From the cell containing the given text, extract its center point as (x, y) coordinate. 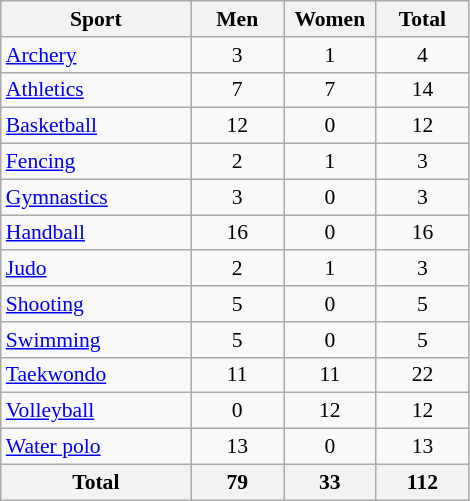
112 (422, 482)
Basketball (96, 126)
Fencing (96, 162)
Men (238, 19)
Handball (96, 233)
Judo (96, 269)
14 (422, 90)
Gymnastics (96, 197)
Shooting (96, 304)
79 (238, 482)
33 (330, 482)
Water polo (96, 447)
Swimming (96, 340)
4 (422, 55)
Athletics (96, 90)
Taekwondo (96, 375)
Sport (96, 19)
Volleyball (96, 411)
22 (422, 375)
Women (330, 19)
Archery (96, 55)
